Determine the [x, y] coordinate at the center of the cell enclosing the given text.  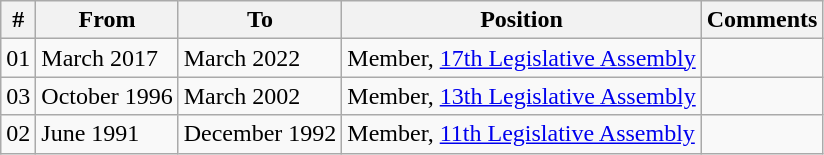
From [107, 20]
Position [522, 20]
03 [18, 96]
To [260, 20]
October 1996 [107, 96]
March 2022 [260, 58]
June 1991 [107, 134]
01 [18, 58]
02 [18, 134]
Member, 11th Legislative Assembly [522, 134]
Member, 13th Legislative Assembly [522, 96]
Member, 17th Legislative Assembly [522, 58]
March 2017 [107, 58]
Comments [762, 20]
December 1992 [260, 134]
# [18, 20]
March 2002 [260, 96]
